Capture the cell that displays the provided text and extract its (x, y) central coordinate. 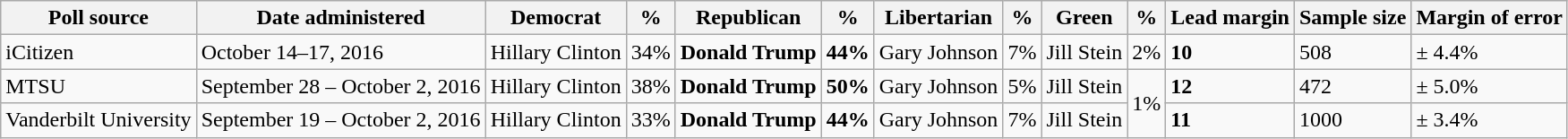
2% (1146, 52)
October 14–17, 2016 (340, 52)
MTSU (99, 86)
10 (1230, 52)
Green (1084, 18)
50% (847, 86)
± 5.0% (1490, 86)
Democrat (555, 18)
Republican (749, 18)
iCitizen (99, 52)
Poll source (99, 18)
September 19 – October 2, 2016 (340, 120)
34% (650, 52)
38% (650, 86)
Lead margin (1230, 18)
± 4.4% (1490, 52)
33% (650, 120)
12 (1230, 86)
1% (1146, 103)
Sample size (1352, 18)
Date administered (340, 18)
± 3.4% (1490, 120)
472 (1352, 86)
September 28 – October 2, 2016 (340, 86)
Vanderbilt University (99, 120)
Margin of error (1490, 18)
508 (1352, 52)
5% (1023, 86)
1000 (1352, 120)
Libertarian (938, 18)
11 (1230, 120)
